Scan for the cell matching the given text and deliver its (X, Y) coordinate at center. 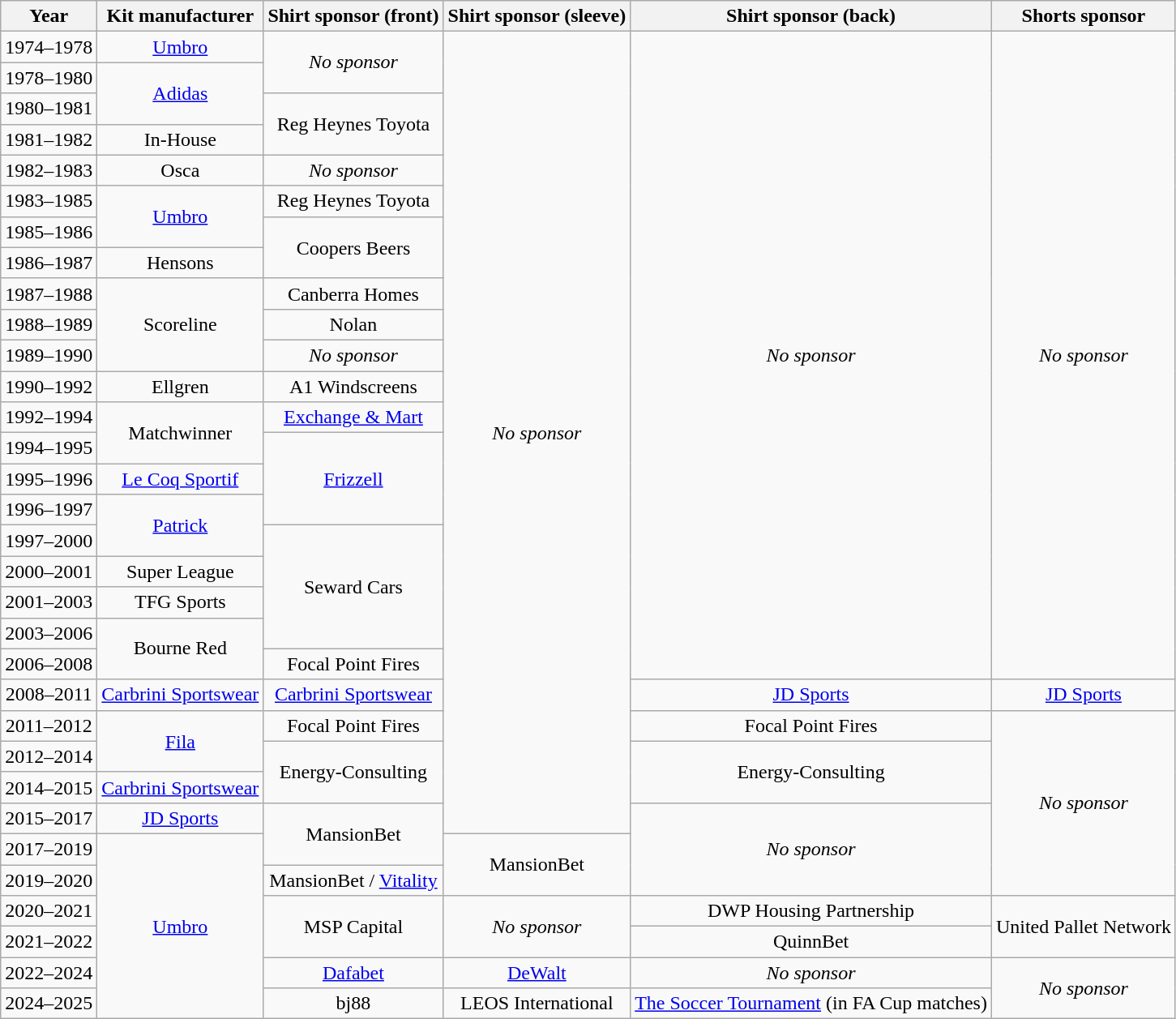
Patrick (180, 525)
Nolan (353, 324)
Adidas (180, 93)
The Soccer Tournament (in FA Cup matches) (811, 1004)
2008–2011 (49, 695)
1994–1995 (49, 448)
2021–2022 (49, 942)
1995–1996 (49, 479)
2019–2020 (49, 880)
Shirt sponsor (front) (353, 16)
LEOS International (537, 1004)
2012–2014 (49, 756)
2020–2021 (49, 911)
1982–1983 (49, 170)
1996–1997 (49, 510)
Seward Cars (353, 587)
1992–1994 (49, 417)
Ellgren (180, 387)
1980–1981 (49, 109)
1983–1985 (49, 201)
2022–2024 (49, 973)
Hensons (180, 263)
Exchange & Mart (353, 417)
Scoreline (180, 324)
MSP Capital (353, 927)
2006–2008 (49, 664)
2001–2003 (49, 602)
1981–1982 (49, 139)
MansionBet / Vitality (353, 880)
TFG Sports (180, 602)
2011–2012 (49, 726)
A1 Windscreens (353, 387)
Dafabet (353, 973)
Shorts sponsor (1083, 16)
Bourne Red (180, 649)
1978–1980 (49, 78)
Matchwinner (180, 433)
Shirt sponsor (back) (811, 16)
1987–1988 (49, 293)
1989–1990 (49, 355)
Shirt sponsor (sleeve) (537, 16)
1997–2000 (49, 541)
2000–2001 (49, 572)
Osca (180, 170)
2003–2006 (49, 633)
2024–2025 (49, 1004)
1988–1989 (49, 324)
2014–2015 (49, 787)
Canberra Homes (353, 293)
In-House (180, 139)
Kit manufacturer (180, 16)
1986–1987 (49, 263)
1985–1986 (49, 232)
United Pallet Network (1083, 927)
Frizzell (353, 479)
bj88 (353, 1004)
2015–2017 (49, 818)
Le Coq Sportif (180, 479)
1974–1978 (49, 47)
Year (49, 16)
Super League (180, 572)
QuinnBet (811, 942)
Fila (180, 741)
1990–1992 (49, 387)
Coopers Beers (353, 247)
DeWalt (537, 973)
2017–2019 (49, 849)
DWP Housing Partnership (811, 911)
